For the text-containing cell, return its midpoint in (x, y) coordinate format. 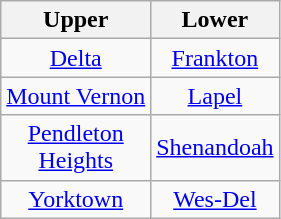
Pendleton Heights (76, 148)
Lapel (215, 96)
Yorktown (76, 199)
Mount Vernon (76, 96)
Shenandoah (215, 148)
Wes-Del (215, 199)
Lower (215, 20)
Upper (76, 20)
Delta (76, 58)
Frankton (215, 58)
